Find where the given text appears and provide that cell's center as [X, Y] coordinate. 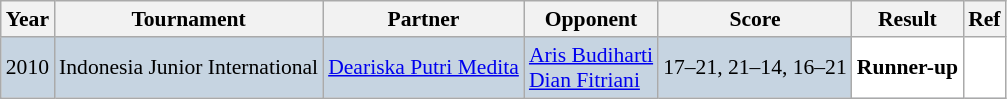
Year [28, 19]
Runner-up [908, 68]
Aris Budiharti Dian Fitriani [591, 68]
Score [755, 19]
Partner [424, 19]
Deariska Putri Medita [424, 68]
Tournament [188, 19]
17–21, 21–14, 16–21 [755, 68]
2010 [28, 68]
Opponent [591, 19]
Result [908, 19]
Ref [984, 19]
Indonesia Junior International [188, 68]
